Capture the cell that displays the provided text and extract its [x, y] central coordinate. 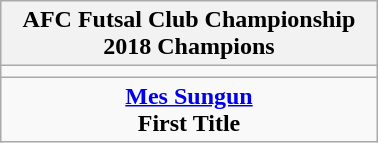
AFC Futsal Club Championship 2018 Champions [189, 34]
Mes SungunFirst Title [189, 110]
